Determine the (x, y) coordinate at the center of the cell enclosing the given text.  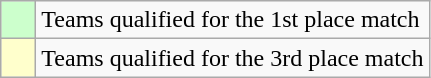
Teams qualified for the 1st place match (232, 20)
Teams qualified for the 3rd place match (232, 58)
